Search for the cell housing the specified text and yield its (X, Y) center coordinate. 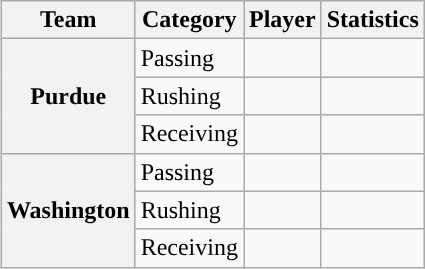
Team (68, 20)
Statistics (372, 20)
Purdue (68, 96)
Washington (68, 210)
Player (283, 20)
Category (189, 20)
